Locate the cell with the specified text and output its [x, y] center coordinate. 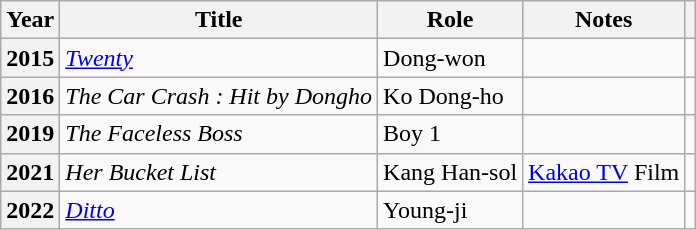
Kang Han-sol [450, 172]
Boy 1 [450, 134]
2016 [30, 96]
Young-ji [450, 210]
2021 [30, 172]
Role [450, 20]
The Faceless Boss [219, 134]
Twenty [219, 58]
Notes [604, 20]
Her Bucket List [219, 172]
2015 [30, 58]
Kakao TV Film [604, 172]
Ko Dong-ho [450, 96]
Title [219, 20]
The Car Crash : Hit by Dongho [219, 96]
Year [30, 20]
2022 [30, 210]
2019 [30, 134]
Dong-won [450, 58]
Ditto [219, 210]
